Return [x, y] of the center of cell containing provided text 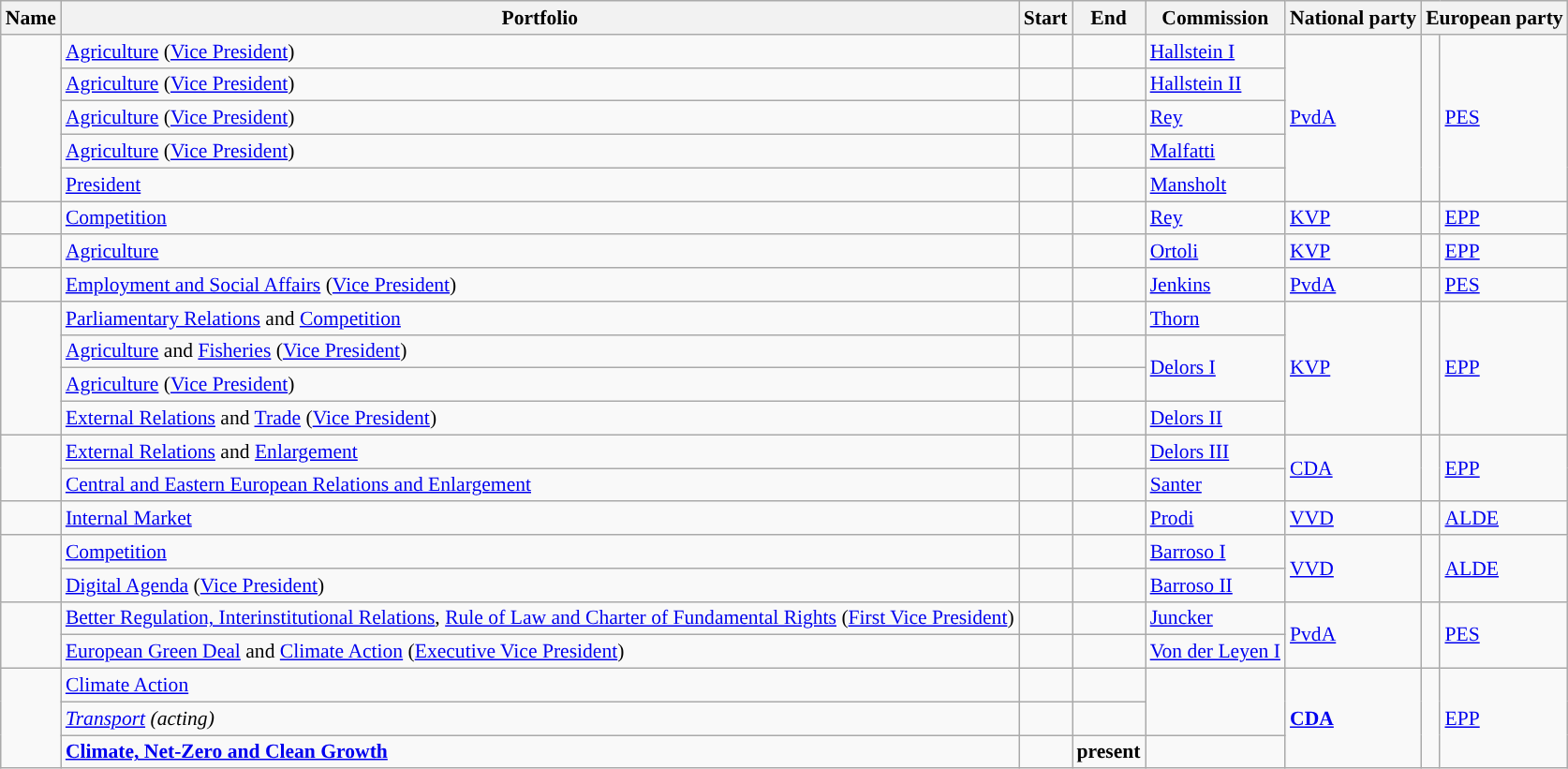
Commission [1216, 18]
Internal Market [540, 519]
External Relations and Trade (Vice President) [540, 419]
Von der Leyen I [1216, 652]
Start [1045, 18]
Hallstein II [1216, 84]
External Relations and Enlargement [540, 451]
Agriculture [540, 252]
Prodi [1216, 519]
Climate, Net-Zero and Clean Growth [540, 752]
Delors I [1216, 367]
Delors II [1216, 419]
Thorn [1216, 318]
Barroso I [1216, 552]
Juncker [1216, 618]
Delors III [1216, 451]
End [1109, 18]
present [1109, 752]
Malfatti [1216, 152]
Name [31, 18]
Digital Agenda (Vice President) [540, 585]
Jenkins [1216, 285]
President [540, 185]
Hallstein I [1216, 52]
Employment and Social Affairs (Vice President) [540, 285]
European Green Deal and Climate Action (Executive Vice President) [540, 652]
National party [1353, 18]
Agriculture and Fisheries (Vice President) [540, 351]
Parliamentary Relations and Competition [540, 318]
Mansholt [1216, 185]
European party [1495, 18]
Transport (acting) [540, 718]
Barroso II [1216, 585]
Climate Action [540, 686]
Santer [1216, 485]
Better Regulation, Interinstitutional Relations, Rule of Law and Charter of Fundamental Rights (First Vice President) [540, 618]
Ortoli [1216, 252]
Central and Eastern European Relations and Enlargement [540, 485]
Portfolio [540, 18]
